Provide the [x, y] coordinate of the cell's center where the given text is located.  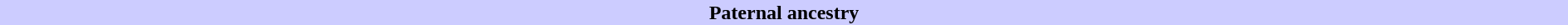
Paternal ancestry [784, 12]
